Detect which cell encompasses the target text, then output its [x, y] center coordinate. 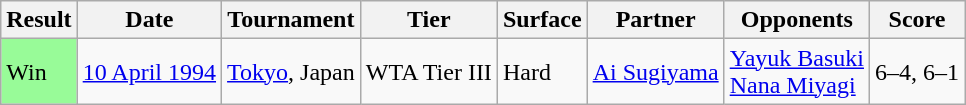
Tournament [292, 20]
Hard [542, 72]
Ai Sugiyama [656, 72]
Surface [542, 20]
Tokyo, Japan [292, 72]
Tier [428, 20]
WTA Tier III [428, 72]
Date [149, 20]
Opponents [796, 20]
6–4, 6–1 [916, 72]
Score [916, 20]
10 April 1994 [149, 72]
Partner [656, 20]
Yayuk Basuki Nana Miyagi [796, 72]
Win [39, 72]
Result [39, 20]
